Scan for the cell matching the given text and deliver its [X, Y] coordinate at center. 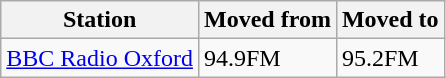
BBC Radio Oxford [100, 58]
94.9FM [267, 58]
Moved to [390, 20]
Moved from [267, 20]
95.2FM [390, 58]
Station [100, 20]
